Output the (x, y) coordinate of the center of the cell containing the given text.  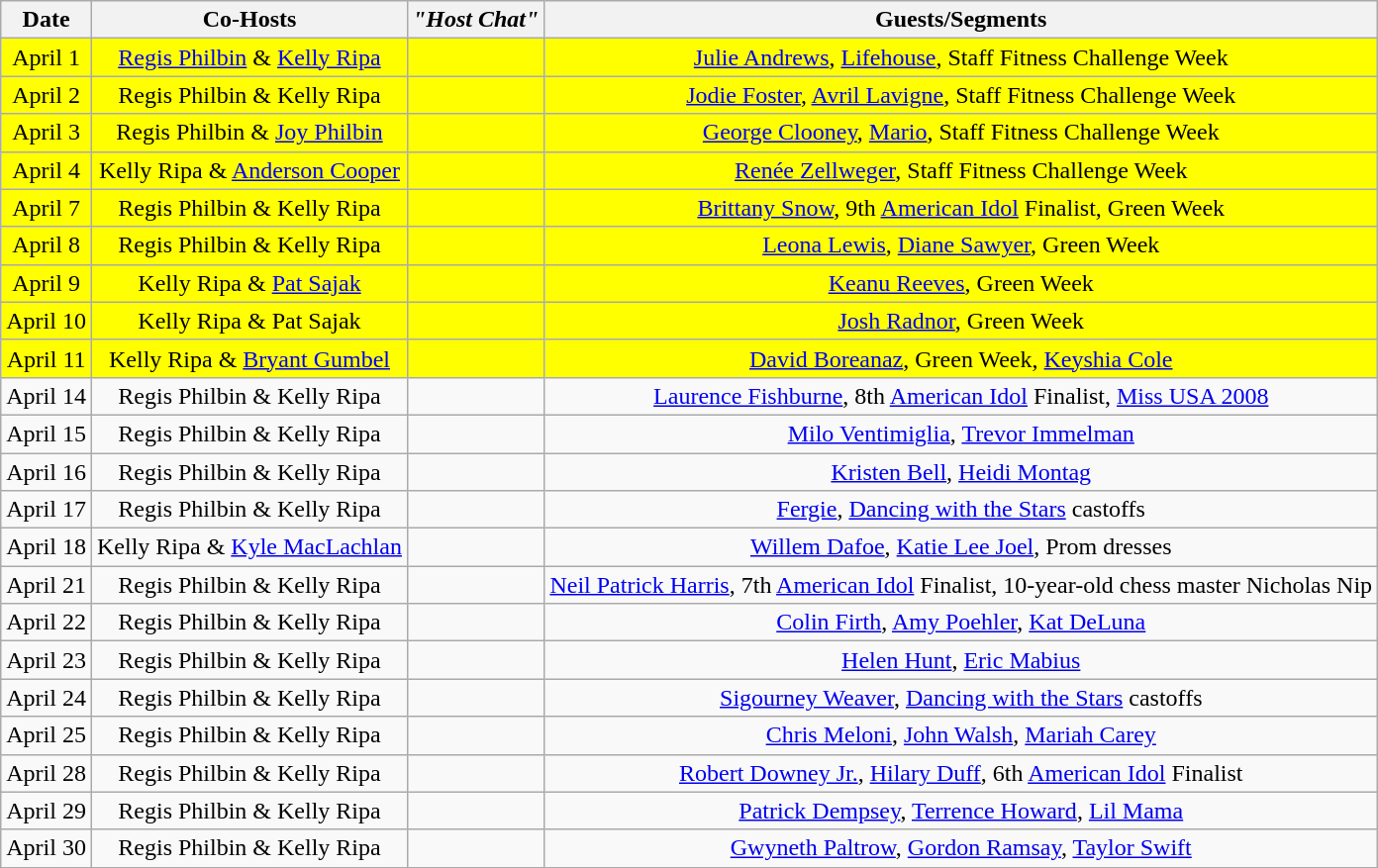
April 10 (47, 321)
April 11 (47, 358)
Fergie, Dancing with the Stars castoffs (961, 510)
Date (47, 20)
Kelly Ripa & Anderson Cooper (249, 170)
Regis Philbin & Joy Philbin (249, 133)
Sigourney Weaver, Dancing with the Stars castoffs (961, 698)
Colin Firth, Amy Poehler, Kat DeLuna (961, 623)
Kelly Ripa & Bryant Gumbel (249, 358)
Renée Zellweger, Staff Fitness Challenge Week (961, 170)
Laurence Fishburne, 8th American Idol Finalist, Miss USA 2008 (961, 396)
Willem Dafoe, Katie Lee Joel, Prom dresses (961, 547)
Julie Andrews, Lifehouse, Staff Fitness Challenge Week (961, 57)
April 8 (47, 245)
April 16 (47, 472)
Helen Hunt, Eric Mabius (961, 660)
April 22 (47, 623)
Co-Hosts (249, 20)
Jodie Foster, Avril Lavigne, Staff Fitness Challenge Week (961, 95)
April 23 (47, 660)
George Clooney, Mario, Staff Fitness Challenge Week (961, 133)
Brittany Snow, 9th American Idol Finalist, Green Week (961, 208)
April 30 (47, 848)
Robert Downey Jr., Hilary Duff, 6th American Idol Finalist (961, 773)
April 21 (47, 585)
Neil Patrick Harris, 7th American Idol Finalist, 10-year-old chess master Nicholas Nip (961, 585)
April 29 (47, 811)
Gwyneth Paltrow, Gordon Ramsay, Taylor Swift (961, 848)
Josh Radnor, Green Week (961, 321)
"Host Chat" (475, 20)
April 4 (47, 170)
Chris Meloni, John Walsh, Mariah Carey (961, 735)
April 28 (47, 773)
April 3 (47, 133)
April 2 (47, 95)
Kelly Ripa & Kyle MacLachlan (249, 547)
April 18 (47, 547)
April 15 (47, 434)
April 24 (47, 698)
Guests/Segments (961, 20)
Patrick Dempsey, Terrence Howard, Lil Mama (961, 811)
April 7 (47, 208)
April 14 (47, 396)
David Boreanaz, Green Week, Keyshia Cole (961, 358)
April 1 (47, 57)
Keanu Reeves, Green Week (961, 283)
Leona Lewis, Diane Sawyer, Green Week (961, 245)
April 25 (47, 735)
April 17 (47, 510)
Milo Ventimiglia, Trevor Immelman (961, 434)
Kristen Bell, Heidi Montag (961, 472)
April 9 (47, 283)
